Return the (x, y) coordinate for the center point of the cell that contains the specified text.  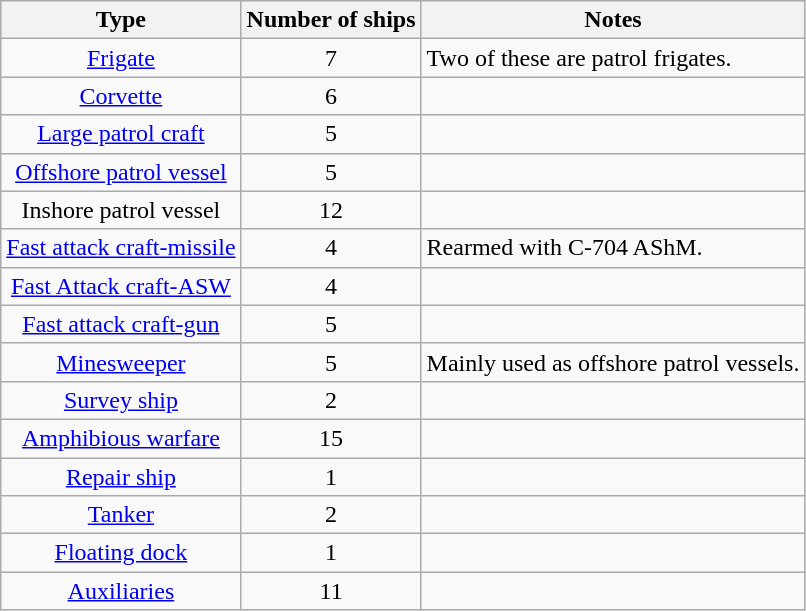
Corvette (121, 96)
Minesweeper (121, 362)
12 (331, 210)
Amphibious warfare (121, 438)
Two of these are patrol frigates. (613, 58)
Fast Attack craft-ASW (121, 286)
Fast attack craft-missile (121, 248)
Offshore patrol vessel (121, 172)
Mainly used as offshore patrol vessels. (613, 362)
Auxiliaries (121, 591)
11 (331, 591)
Type (121, 20)
Repair ship (121, 477)
Fast attack craft-gun (121, 324)
7 (331, 58)
Large patrol craft (121, 134)
Number of ships (331, 20)
15 (331, 438)
Frigate (121, 58)
6 (331, 96)
Notes (613, 20)
Survey ship (121, 400)
Floating dock (121, 553)
Rearmed with C-704 AShM. (613, 248)
Tanker (121, 515)
Inshore patrol vessel (121, 210)
